Search for the cell housing the specified text and yield its (x, y) center coordinate. 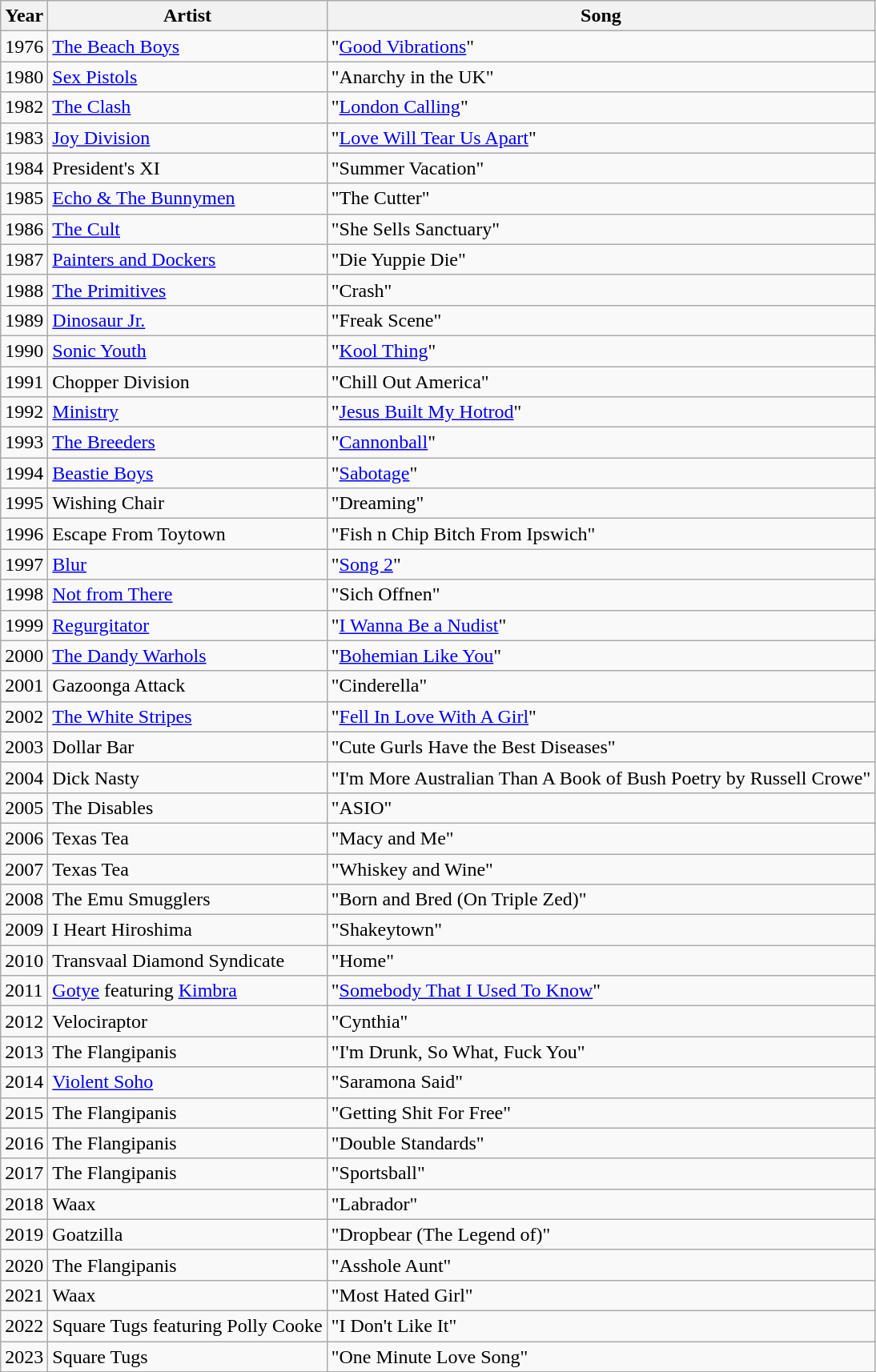
The Disables (187, 808)
2004 (24, 777)
Year (24, 16)
"Somebody That I Used To Know" (601, 991)
1998 (24, 595)
Transvaal Diamond Syndicate (187, 961)
1997 (24, 564)
The Beach Boys (187, 46)
2012 (24, 1021)
"Shakeytown" (601, 930)
1987 (24, 259)
2018 (24, 1204)
"Bohemian Like You" (601, 656)
"London Calling" (601, 107)
2005 (24, 808)
"Song 2" (601, 564)
Not from There (187, 595)
Regurgitator (187, 625)
2019 (24, 1234)
"Sich Offnen" (601, 595)
"Cute Gurls Have the Best Diseases" (601, 747)
2017 (24, 1173)
1983 (24, 138)
"Dreaming" (601, 503)
"Sabotage" (601, 473)
"Freak Scene" (601, 320)
Dick Nasty (187, 777)
Gazoonga Attack (187, 686)
"Sportsball" (601, 1173)
1996 (24, 534)
"Macy and Me" (601, 838)
1982 (24, 107)
2001 (24, 686)
2015 (24, 1113)
Echo & The Bunnymen (187, 199)
2022 (24, 1326)
2014 (24, 1082)
1993 (24, 443)
"Crash" (601, 290)
"Fell In Love With A Girl" (601, 716)
1995 (24, 503)
Blur (187, 564)
"I Don't Like It" (601, 1326)
Painters and Dockers (187, 259)
Gotye featuring Kimbra (187, 991)
Escape From Toytown (187, 534)
1980 (24, 77)
"Most Hated Girl" (601, 1295)
2007 (24, 869)
The Emu Smugglers (187, 900)
1994 (24, 473)
"Chill Out America" (601, 382)
President's XI (187, 168)
Sonic Youth (187, 351)
"Love Will Tear Us Apart" (601, 138)
"The Cutter" (601, 199)
"Cinderella" (601, 686)
Chopper Division (187, 382)
"Cynthia" (601, 1021)
"Labrador" (601, 1204)
Square Tugs (187, 1357)
"I Wanna Be a Nudist" (601, 625)
2008 (24, 900)
"Kool Thing" (601, 351)
2011 (24, 991)
2010 (24, 961)
Violent Soho (187, 1082)
2023 (24, 1357)
"I'm Drunk, So What, Fuck You" (601, 1052)
"Double Standards" (601, 1143)
"One Minute Love Song" (601, 1357)
1984 (24, 168)
2016 (24, 1143)
"Home" (601, 961)
"Summer Vacation" (601, 168)
Goatzilla (187, 1234)
"I'm More Australian Than A Book of Bush Poetry by Russell Crowe" (601, 777)
I Heart Hiroshima (187, 930)
"Whiskey and Wine" (601, 869)
The Primitives (187, 290)
Square Tugs featuring Polly Cooke (187, 1326)
2009 (24, 930)
"Asshole Aunt" (601, 1265)
"Die Yuppie Die" (601, 259)
"Dropbear (The Legend of)" (601, 1234)
"Getting Shit For Free" (601, 1113)
"Good Vibrations" (601, 46)
2021 (24, 1295)
Dinosaur Jr. (187, 320)
The Breeders (187, 443)
1985 (24, 199)
2000 (24, 656)
Sex Pistols (187, 77)
Dollar Bar (187, 747)
1989 (24, 320)
"Cannonball" (601, 443)
1988 (24, 290)
1986 (24, 229)
"ASIO" (601, 808)
"Born and Bred (On Triple Zed)" (601, 900)
Velociraptor (187, 1021)
1999 (24, 625)
The Clash (187, 107)
Ministry (187, 412)
"She Sells Sanctuary" (601, 229)
2020 (24, 1265)
1991 (24, 382)
Artist (187, 16)
2006 (24, 838)
Joy Division (187, 138)
2002 (24, 716)
Wishing Chair (187, 503)
The Cult (187, 229)
The Dandy Warhols (187, 656)
"Jesus Built My Hotrod" (601, 412)
1992 (24, 412)
1990 (24, 351)
"Fish n Chip Bitch From Ipswich" (601, 534)
The White Stripes (187, 716)
Song (601, 16)
"Anarchy in the UK" (601, 77)
2013 (24, 1052)
1976 (24, 46)
"Saramona Said" (601, 1082)
Beastie Boys (187, 473)
2003 (24, 747)
